Identify which cell holds the provided text, then report its [X, Y] central coordinate. 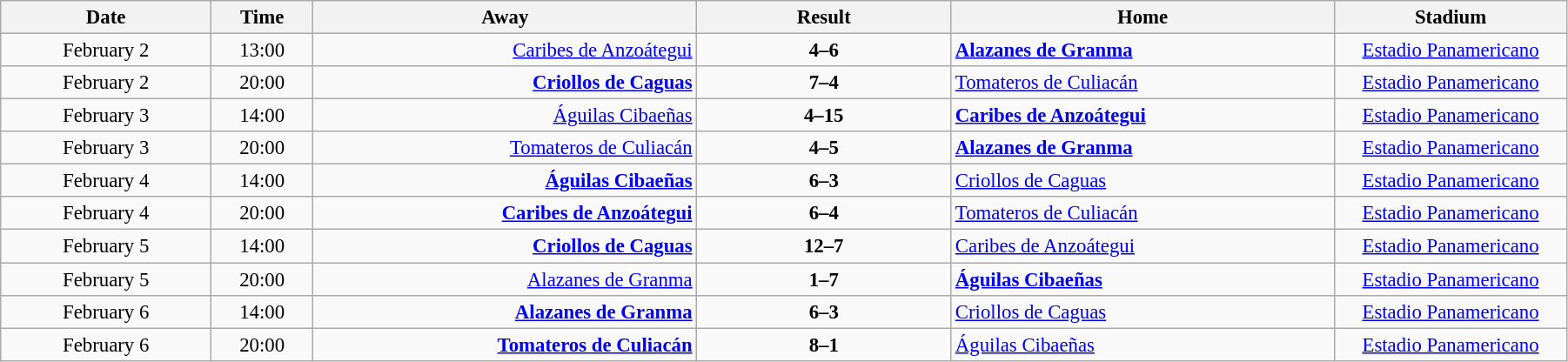
1–7 [824, 279]
Away [505, 17]
8–1 [824, 345]
4–5 [824, 148]
6–4 [824, 213]
13:00 [263, 50]
Stadium [1451, 17]
12–7 [824, 246]
Result [824, 17]
Time [263, 17]
7–4 [824, 83]
Home [1143, 17]
4–6 [824, 50]
4–15 [824, 116]
Date [106, 17]
